Determine the [x, y] coordinate at the center of the cell enclosing the given text.  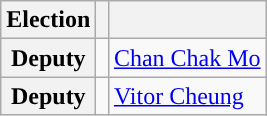
Election [48, 20]
Vitor Cheung [187, 96]
Chan Chak Mo [187, 58]
